From the cell containing the given text, extract its center point as (x, y) coordinate. 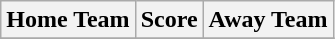
Away Team (268, 20)
Score (169, 20)
Home Team (68, 20)
